Output the [X, Y] coordinate of the center of the cell containing the given text.  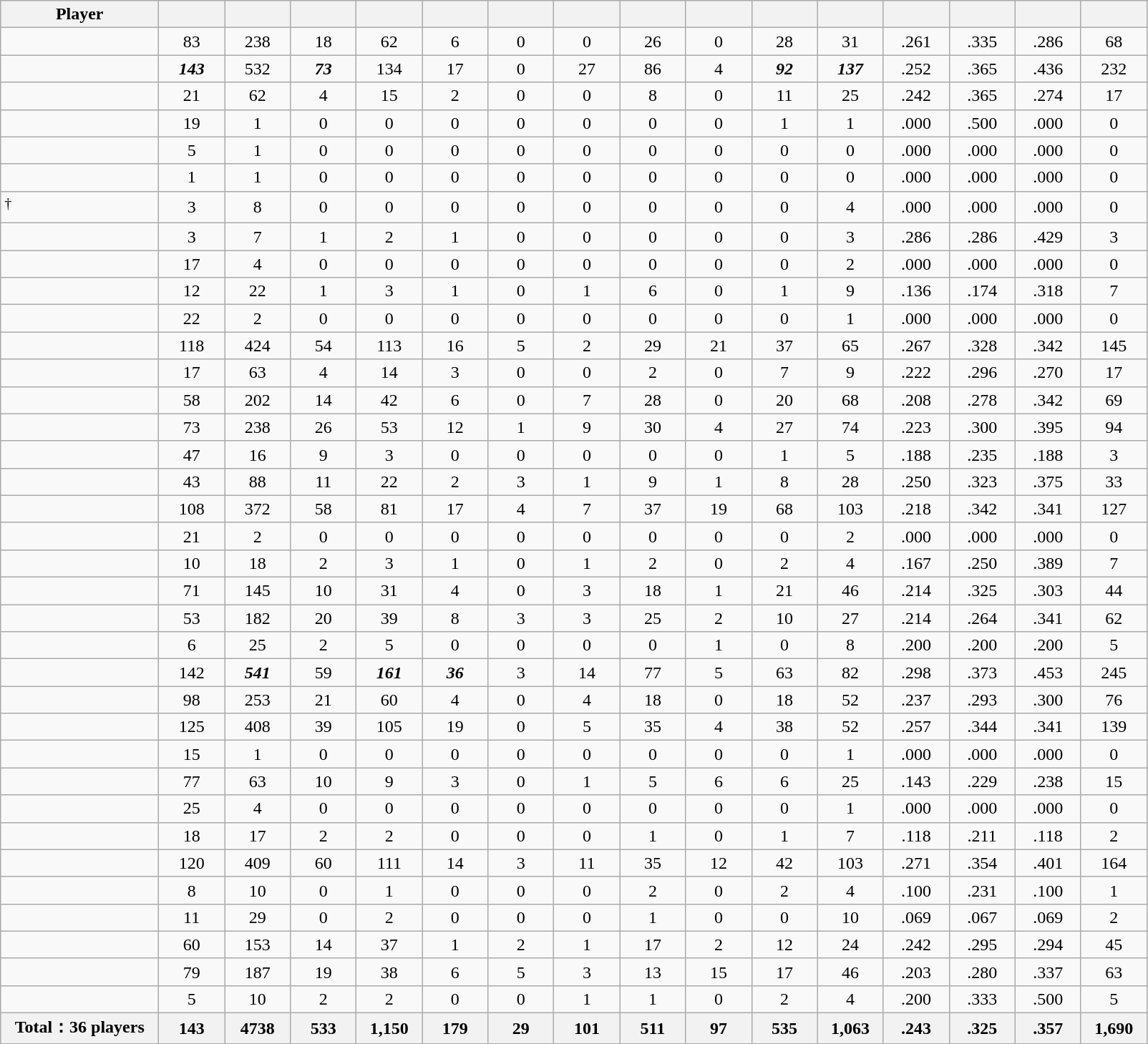
113 [389, 346]
79 [192, 972]
.296 [982, 373]
.333 [982, 999]
.344 [982, 727]
187 [258, 972]
.211 [982, 836]
.303 [1048, 591]
.354 [982, 863]
.298 [916, 673]
.229 [982, 781]
.375 [1048, 482]
98 [192, 700]
Player [80, 14]
105 [389, 727]
.235 [982, 454]
.373 [982, 673]
164 [1114, 863]
92 [784, 69]
1,690 [1114, 1029]
.231 [982, 890]
111 [389, 863]
535 [784, 1029]
86 [653, 69]
424 [258, 346]
24 [850, 945]
127 [1114, 509]
232 [1114, 69]
.252 [916, 69]
.401 [1048, 863]
.453 [1048, 673]
1,063 [850, 1029]
108 [192, 509]
30 [653, 427]
.295 [982, 945]
.293 [982, 700]
54 [324, 346]
97 [719, 1029]
94 [1114, 427]
511 [653, 1029]
47 [192, 454]
33 [1114, 482]
.278 [982, 400]
4738 [258, 1029]
.337 [1048, 972]
.323 [982, 482]
1,150 [389, 1029]
.271 [916, 863]
† [80, 208]
.280 [982, 972]
36 [455, 673]
71 [192, 591]
.136 [916, 291]
81 [389, 509]
161 [389, 673]
59 [324, 673]
541 [258, 673]
.318 [1048, 291]
245 [1114, 673]
.208 [916, 400]
182 [258, 618]
69 [1114, 400]
125 [192, 727]
.237 [916, 700]
137 [850, 69]
408 [258, 727]
120 [192, 863]
65 [850, 346]
.274 [1048, 96]
101 [587, 1029]
.222 [916, 373]
118 [192, 346]
.429 [1048, 237]
.261 [916, 42]
.389 [1048, 563]
.218 [916, 509]
533 [324, 1029]
253 [258, 700]
.067 [982, 917]
.294 [1048, 945]
83 [192, 42]
88 [258, 482]
.243 [916, 1029]
179 [455, 1029]
74 [850, 427]
45 [1114, 945]
.267 [916, 346]
.436 [1048, 69]
202 [258, 400]
372 [258, 509]
.257 [916, 727]
.167 [916, 563]
134 [389, 69]
.143 [916, 781]
.270 [1048, 373]
.223 [916, 427]
409 [258, 863]
13 [653, 972]
.395 [1048, 427]
44 [1114, 591]
Total：36 players [80, 1029]
.264 [982, 618]
153 [258, 945]
82 [850, 673]
142 [192, 673]
76 [1114, 700]
.203 [916, 972]
.238 [1048, 781]
532 [258, 69]
139 [1114, 727]
.328 [982, 346]
.357 [1048, 1029]
.335 [982, 42]
43 [192, 482]
.174 [982, 291]
